Scan for the cell matching the given text and deliver its (x, y) coordinate at center. 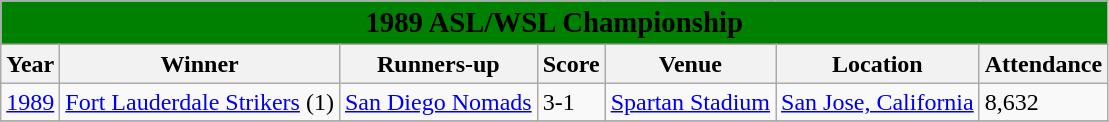
8,632 (1043, 102)
1989 ASL/WSL Championship (554, 23)
Location (878, 64)
Year (30, 64)
San Jose, California (878, 102)
Venue (690, 64)
San Diego Nomads (438, 102)
Spartan Stadium (690, 102)
3-1 (571, 102)
Winner (200, 64)
Attendance (1043, 64)
Runners-up (438, 64)
Fort Lauderdale Strikers (1) (200, 102)
1989 (30, 102)
Score (571, 64)
